Extract the [x, y] coordinate from the center of the cell holding the provided text.  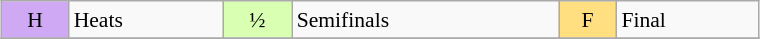
½ [258, 20]
Final [687, 20]
Heats [146, 20]
H [36, 20]
F [588, 20]
Semifinals [426, 20]
